Return [X, Y] of the center of cell containing provided text 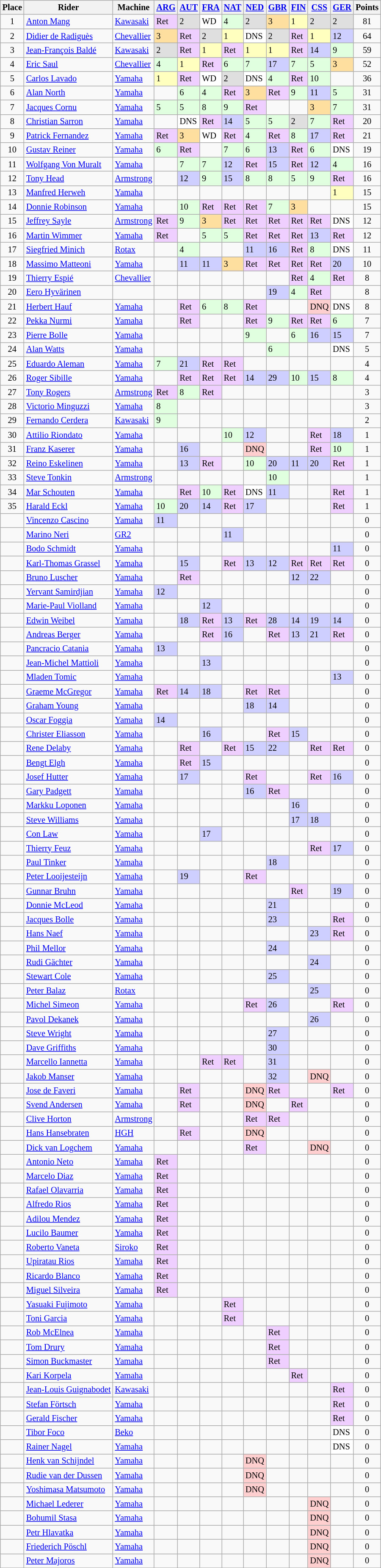
Fernando Cerdera [69, 420]
Herbert Hauf [69, 307]
Markku Loponen [69, 805]
Svend Andersen [69, 1105]
Lucilo Baumer [69, 1233]
Bohumil Stasa [69, 1518]
Hans Hansebraten [69, 1133]
Gustav Reiner [69, 150]
Martin Wimmer [69, 235]
Donnie McLeod [69, 905]
Hans Naef [69, 934]
33 [12, 478]
Alfredo Rios [69, 1204]
Wolfgang Von Muralt [69, 164]
Christian Sarron [69, 122]
Henk van Schijndel [69, 1461]
Petr Hlavatka [69, 1532]
Graeme McGregor [69, 691]
Didier de Radiguès [69, 36]
Christer Eliasson [69, 734]
Place [12, 7]
Michael Lederer [69, 1504]
Marie-Paul Violland [69, 606]
Yoshimasa Matsumoto [69, 1490]
GR2 [133, 535]
Jean-Louis Guignabodet [69, 1390]
Gunnar Bruhn [69, 891]
FRA [211, 7]
Dick van Logchem [69, 1148]
Dave Griffiths [69, 1048]
Siroko [133, 1247]
Carlos Lavado [69, 79]
Marino Neri [69, 535]
Friederich Pöschl [69, 1546]
Franz Kaserer [69, 449]
Jean-François Baldé [69, 50]
Stewart Cole [69, 976]
Simon Buckmaster [69, 1361]
Rudie van der Dussen [69, 1475]
Bruno Luscher [69, 578]
Marcello Iannetta [69, 1062]
Pancracio Catania [69, 649]
GER [342, 7]
Graham Young [69, 706]
Donnie Robinson [69, 207]
Machine [133, 7]
Roger Sibille [69, 378]
Steve Williams [69, 820]
Reino Eskelinen [69, 463]
Peter Looijesteijn [69, 877]
Rider [69, 7]
Tony Head [69, 178]
64 [367, 36]
Tibor Foco [69, 1432]
59 [367, 50]
Attilio Riondato [69, 435]
NED [255, 7]
Mar Schouten [69, 492]
Eduardo Aleman [69, 364]
HGH [133, 1133]
Karl-Thomas Grassel [69, 563]
Vincenzo Cascino [69, 520]
Jakob Manser [69, 1076]
Upiratau Rios [69, 1261]
Toni Garcia [69, 1319]
Michel Simeon [69, 1005]
Antonio Neto [69, 1161]
ARG [166, 7]
Oscar Foggia [69, 720]
Steve Wright [69, 1034]
Gary Padgett [69, 791]
Roberto Vaneta [69, 1247]
Ricardo Blanco [69, 1276]
34 [12, 492]
Massimo Matteoni [69, 264]
Harald Eckl [69, 506]
Alan North [69, 93]
Clive Horton [69, 1119]
Rob McElnea [69, 1333]
Anton Mang [69, 22]
Adilou Mendez [69, 1219]
Rudi Gächter [69, 962]
Phil Mellor [69, 948]
NAT [233, 7]
Josef Hutter [69, 777]
Edwin Weibel [69, 620]
Paul Tinker [69, 863]
Marcelo Diaz [69, 1176]
AUT [189, 7]
Stefan Förtsch [69, 1404]
Jose de Faveri [69, 1090]
Manfred Herweh [69, 193]
Andreas Berger [69, 634]
81 [367, 22]
Con Law [69, 834]
Rainer Nagel [69, 1447]
Pierre Bolle [69, 335]
Patrick Fernandez [69, 136]
Jean-Michel Mattioli [69, 663]
Peter Majoros [69, 1561]
Gerald Fischer [69, 1418]
Peter Balaz [69, 991]
Pavol Dekanek [69, 1019]
FIN [299, 7]
Tom Drury [69, 1347]
Bodo Schmidt [69, 549]
Beko [133, 1432]
Rene Delaby [69, 748]
Jacques Cornu [69, 107]
36 [367, 79]
Alan Watts [69, 349]
Points [367, 7]
CSS [319, 7]
Mladen Tomic [69, 677]
Victorio Minguzzi [69, 407]
Tony Rogers [69, 392]
Thierry Espié [69, 278]
Yervant Samirdjian [69, 592]
GBR [278, 7]
Eric Saul [69, 64]
Eero Hyvärinen [69, 292]
Jeffrey Sayle [69, 221]
Siegfried Minich [69, 249]
Steve Tonkin [69, 478]
Pekka Nurmi [69, 321]
Yasuaki Fujimoto [69, 1304]
Rafael Olavarria [69, 1190]
Kari Korpela [69, 1375]
Miguel Silveira [69, 1290]
Bengt Elgh [69, 763]
Thierry Feuz [69, 848]
52 [367, 64]
35 [12, 506]
Jacques Bolle [69, 919]
